Output the [x, y] coordinate of the center of the cell containing the given text.  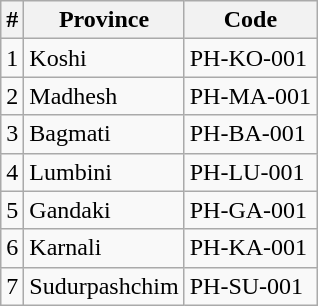
Code [250, 20]
Province [104, 20]
2 [12, 96]
Sudurpashchim [104, 286]
4 [12, 172]
Lumbini [104, 172]
7 [12, 286]
Madhesh [104, 96]
PH-KO-001 [250, 58]
PH-GA-001 [250, 210]
Koshi [104, 58]
3 [12, 134]
6 [12, 248]
PH-SU-001 [250, 286]
PH-KA-001 [250, 248]
Karnali [104, 248]
PH-MA-001 [250, 96]
Gandaki [104, 210]
5 [12, 210]
PH-BA-001 [250, 134]
Bagmati [104, 134]
PH-LU-001 [250, 172]
# [12, 20]
1 [12, 58]
